Provide the (x, y) coordinate of the cell's center where the given text is located.  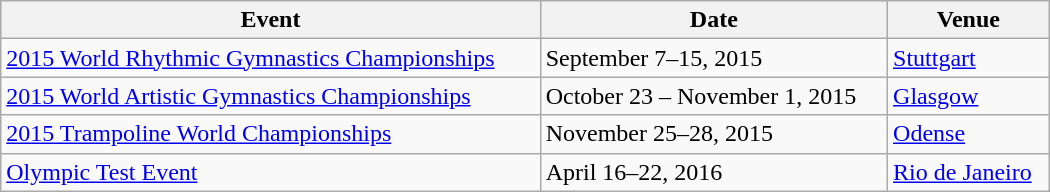
November 25–28, 2015 (714, 134)
Event (270, 20)
2015 World Rhythmic Gymnastics Championships (270, 58)
Odense (969, 134)
Glasgow (969, 96)
2015 World Artistic Gymnastics Championships (270, 96)
Olympic Test Event (270, 172)
Stuttgart (969, 58)
2015 Trampoline World Championships (270, 134)
Rio de Janeiro (969, 172)
Date (714, 20)
Venue (969, 20)
October 23 – November 1, 2015 (714, 96)
September 7–15, 2015 (714, 58)
April 16–22, 2016 (714, 172)
